Capture the cell that displays the provided text and extract its [X, Y] central coordinate. 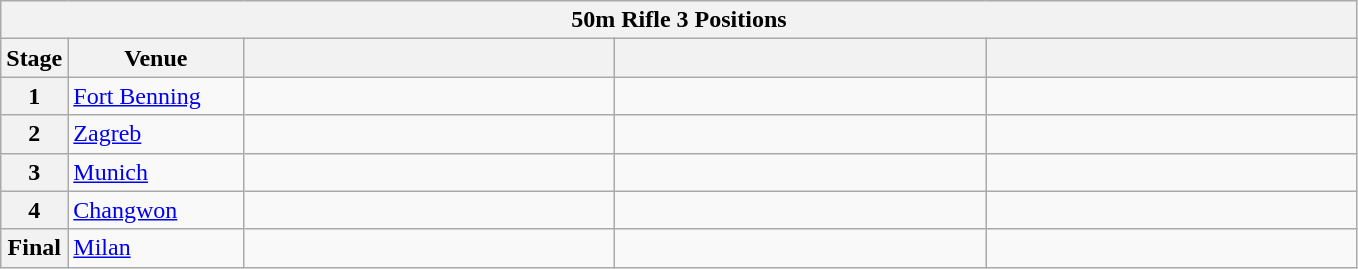
Zagreb [156, 134]
Changwon [156, 210]
Munich [156, 172]
1 [34, 96]
Milan [156, 248]
4 [34, 210]
2 [34, 134]
Stage [34, 58]
Fort Benning [156, 96]
50m Rifle 3 Positions [679, 20]
3 [34, 172]
Venue [156, 58]
Final [34, 248]
